For the text-containing cell, return its midpoint in [X, Y] coordinate format. 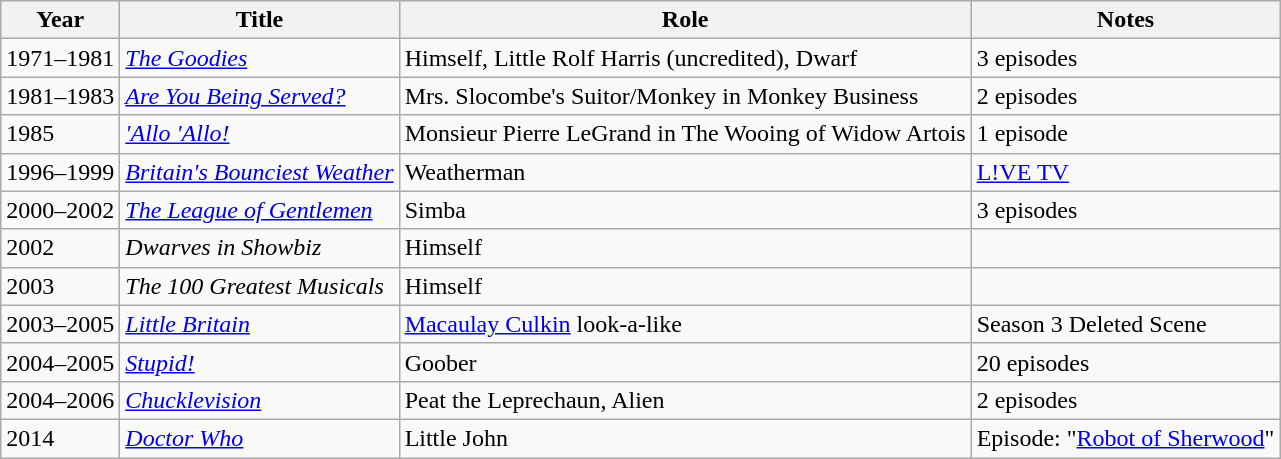
L!VE TV [1126, 172]
Dwarves in Showbiz [260, 248]
Little John [685, 438]
20 episodes [1126, 362]
2000–2002 [60, 210]
Simba [685, 210]
2003–2005 [60, 324]
2002 [60, 248]
Title [260, 20]
Stupid! [260, 362]
2003 [60, 286]
The League of Gentlemen [260, 210]
1996–1999 [60, 172]
Peat the Leprechaun, Alien [685, 400]
Britain's Bounciest Weather [260, 172]
Are You Being Served? [260, 96]
1981–1983 [60, 96]
Role [685, 20]
Episode: "Robot of Sherwood" [1126, 438]
The 100 Greatest Musicals [260, 286]
Chucklevision [260, 400]
1 episode [1126, 134]
Himself, Little Rolf Harris (uncredited), Dwarf [685, 58]
Macaulay Culkin look-a-like [685, 324]
1971–1981 [60, 58]
1985 [60, 134]
Monsieur Pierre LeGrand in The Wooing of Widow Artois [685, 134]
Notes [1126, 20]
The Goodies [260, 58]
2014 [60, 438]
Little Britain [260, 324]
Weatherman [685, 172]
Year [60, 20]
'Allo 'Allo! [260, 134]
2004–2006 [60, 400]
Doctor Who [260, 438]
2004–2005 [60, 362]
Mrs. Slocombe's Suitor/Monkey in Monkey Business [685, 96]
Goober [685, 362]
Season 3 Deleted Scene [1126, 324]
